For the text-containing cell, return its midpoint in (x, y) coordinate format. 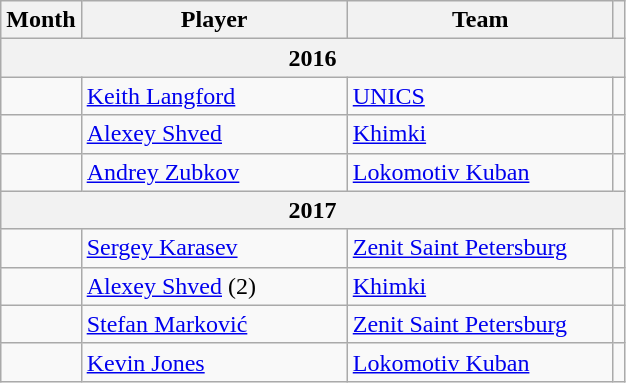
Kevin Jones (214, 362)
Player (214, 20)
2016 (313, 58)
Alexey Shved (214, 134)
Month (41, 20)
UNICS (480, 96)
Alexey Shved (2) (214, 286)
Stefan Marković (214, 324)
Sergey Karasev (214, 248)
2017 (313, 210)
Team (480, 20)
Keith Langford (214, 96)
Andrey Zubkov (214, 172)
